Scan for the cell matching the given text and deliver its [X, Y] coordinate at center. 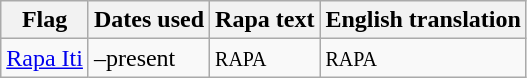
Rapa Iti [45, 58]
English translation [423, 20]
–present [148, 58]
Dates used [148, 20]
Flag [45, 20]
Rapa text [265, 20]
